Return the (x, y) coordinate for the center point of the cell that contains the specified text.  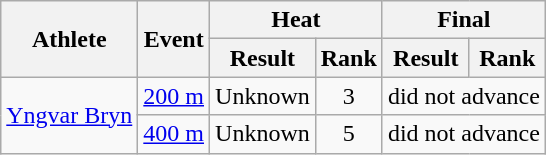
Yngvar Bryn (70, 115)
200 m (174, 96)
5 (348, 134)
3 (348, 96)
400 m (174, 134)
Event (174, 39)
Final (464, 20)
Heat (296, 20)
Athlete (70, 39)
